Pinpoint the cell where the given text exists, returning its (x, y) midpoint coordinate. 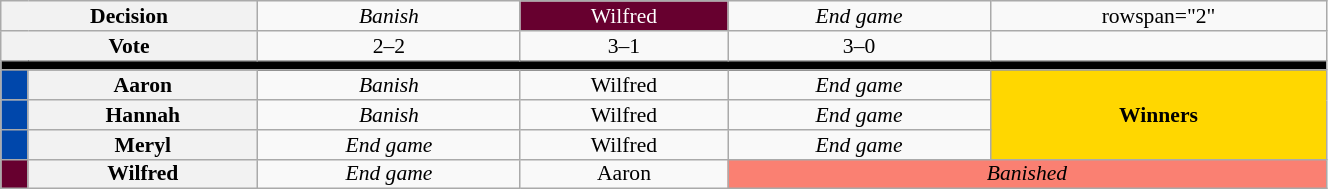
Meryl (142, 145)
Banished (1028, 174)
3–1 (624, 46)
Decision (130, 16)
3–0 (860, 46)
Vote (130, 46)
2–2 (388, 46)
Hannah (142, 115)
Winners (1159, 116)
rowspan="2" (1159, 16)
